Output the [x, y] coordinate of the center of the cell containing the given text.  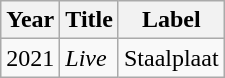
2021 [30, 58]
Label [171, 20]
Title [90, 20]
Staalplaat [171, 58]
Live [90, 58]
Year [30, 20]
